Locate the cell with the specified text and output its (X, Y) center coordinate. 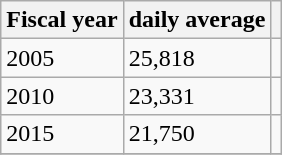
daily average (197, 20)
2005 (62, 58)
21,750 (197, 134)
25,818 (197, 58)
23,331 (197, 96)
2010 (62, 96)
Fiscal year (62, 20)
2015 (62, 134)
